Pinpoint the cell where the given text exists, returning its (x, y) midpoint coordinate. 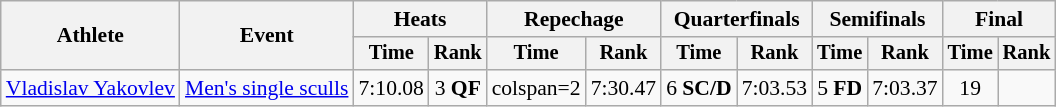
Final (999, 19)
Event (267, 36)
7:03.53 (774, 88)
5 FD (840, 88)
7:03.37 (904, 88)
7:30.47 (624, 88)
19 (970, 88)
Heats (420, 19)
3 QF (458, 88)
Quarterfinals (736, 19)
Athlete (90, 36)
Repechage (574, 19)
6 SC/D (699, 88)
Semifinals (878, 19)
colspan=2 (536, 88)
Men's single sculls (267, 88)
Vladislav Yakovlev (90, 88)
7:10.08 (390, 88)
